Provide the (X, Y) coordinate of the cell's center where the given text is located.  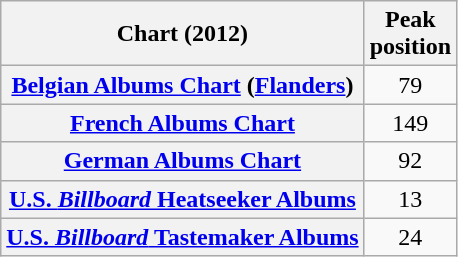
24 (410, 237)
Chart (2012) (182, 34)
German Albums Chart (182, 161)
U.S. Billboard Heatseeker Albums (182, 199)
13 (410, 199)
U.S. Billboard Tastemaker Albums (182, 237)
79 (410, 85)
Belgian Albums Chart (Flanders) (182, 85)
92 (410, 161)
149 (410, 123)
Peakposition (410, 34)
French Albums Chart (182, 123)
